Return [x, y] of the center of cell containing provided text 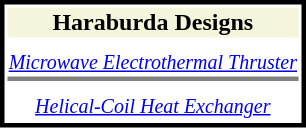
Helical-Coil Heat Exchanger [152, 105]
Microwave Electrothermal Thruster [152, 63]
Haraburda Designs [152, 23]
